Return the [x, y] coordinate for the center point of the cell that contains the specified text.  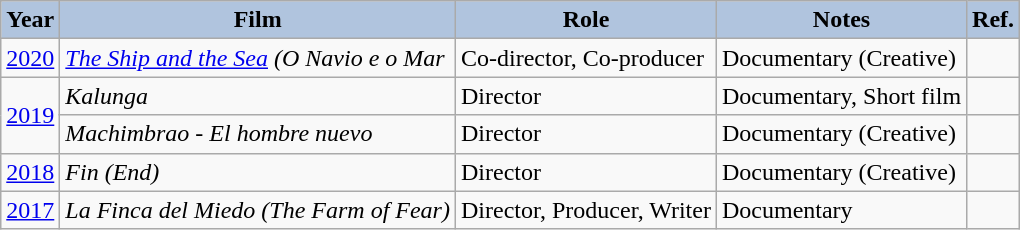
Year [30, 20]
Documentary, Short film [841, 96]
Ref. [994, 20]
Fin (End) [258, 172]
Co-director, Co-producer [586, 58]
2019 [30, 115]
Machimbrao - El hombre nuevo [258, 134]
Kalunga [258, 96]
2017 [30, 210]
2020 [30, 58]
Documentary [841, 210]
The Ship and the Sea (O Navio e o Mar [258, 58]
Role [586, 20]
2018 [30, 172]
Director, Producer, Writer [586, 210]
La Finca del Miedo (The Farm of Fear) [258, 210]
Notes [841, 20]
Film [258, 20]
